Output the [x, y] coordinate of the center of the cell containing the given text.  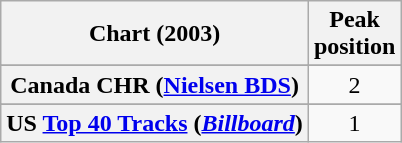
Peakposition [354, 34]
1 [354, 123]
2 [354, 85]
Chart (2003) [155, 34]
Canada CHR (Nielsen BDS) [155, 85]
US Top 40 Tracks (Billboard) [155, 123]
